Locate the cell with the specified text and output its [X, Y] center coordinate. 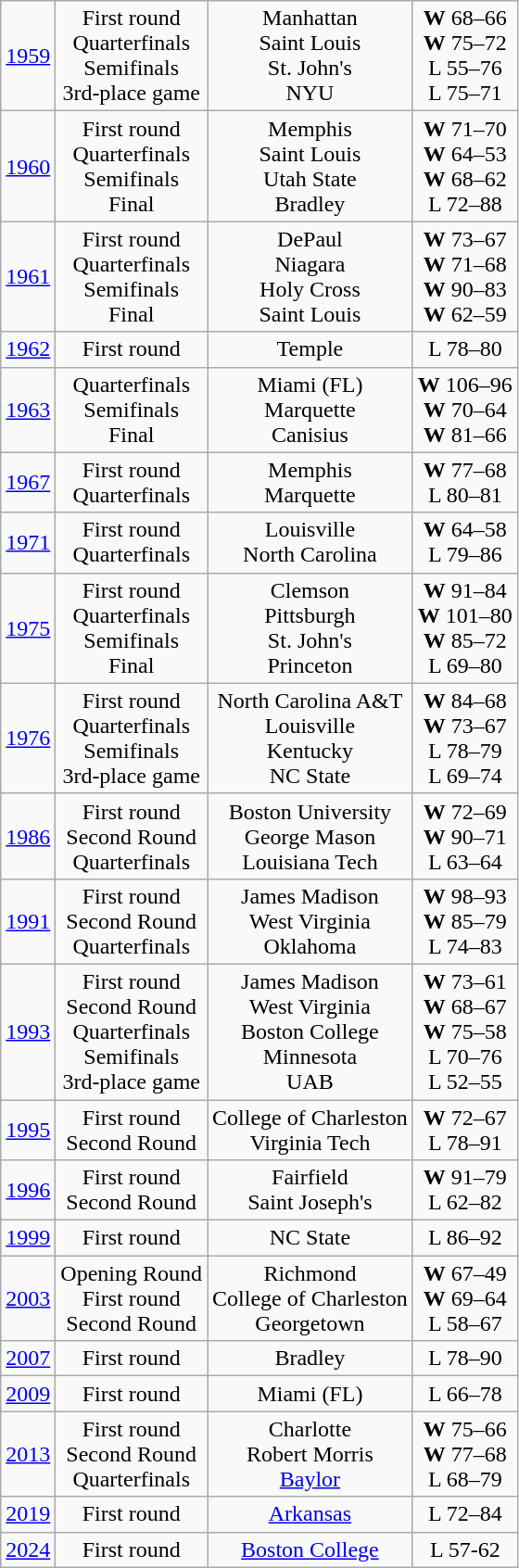
MemphisSaint LouisUtah StateBradley [310, 167]
Arkansas [310, 1514]
1991 [28, 921]
Bradley [310, 1359]
James MadisonWest VirginiaBoston CollegeMinnesotaUAB [310, 1031]
2007 [28, 1359]
1967 [28, 482]
L 66–78 [465, 1394]
1963 [28, 410]
L 78–80 [465, 349]
Temple [310, 349]
1962 [28, 349]
W 67–49W 69–64L 58–67 [465, 1298]
Miami (FL)MarquetteCanisius [310, 410]
James MadisonWest VirginiaOklahoma [310, 921]
1986 [28, 836]
2024 [28, 1549]
First roundSecond RoundQuarterfinalsSemifinals3rd-place game [132, 1031]
North Carolina A&TLouisvilleKentuckyNC State [310, 738]
FairfieldSaint Joseph's [310, 1190]
1960 [28, 167]
1976 [28, 738]
ManhattanSaint LouisSt. John'sNYU [310, 56]
1961 [28, 276]
Boston UniversityGeorge MasonLouisiana Tech [310, 836]
W 91–84W 101–80W 85–72L 69–80 [465, 628]
LouisvilleNorth Carolina [310, 543]
W 106–96W 70–64W 81–66 [465, 410]
W 73–61W 68–67W 75–58L 70–76L 52–55 [465, 1031]
W 72–67L 78–91 [465, 1129]
W 73–67W 71–68W 90–83W 62–59 [465, 276]
W 91–79L 62–82 [465, 1190]
L 72–84 [465, 1514]
W 75–66W 77–68L 68–79 [465, 1454]
1975 [28, 628]
W 77–68L 80–81 [465, 482]
ClemsonPittsburghSt. John'sPrinceton [310, 628]
1971 [28, 543]
1996 [28, 1190]
W 71–70W 64–53W 68–62L 72–88 [465, 167]
W 98–93W 85–79L 74–83 [465, 921]
College of CharlestonVirginia Tech [310, 1129]
W 68–66W 75–72L 55–76L 75–71 [465, 56]
DePaulNiagaraHoly CrossSaint Louis [310, 276]
2013 [28, 1454]
1959 [28, 56]
Miami (FL) [310, 1394]
L 86–92 [465, 1238]
W 72–69W 90–71L 63–64 [465, 836]
W 64–58L 79–86 [465, 543]
2019 [28, 1514]
1995 [28, 1129]
RichmondCollege of CharlestonGeorgetown [310, 1298]
CharlotteRobert MorrisBaylor [310, 1454]
MemphisMarquette [310, 482]
W 84–68W 73–67L 78–79L 69–74 [465, 738]
1999 [28, 1238]
L 57-62 [465, 1549]
Opening RoundFirst roundSecond Round [132, 1298]
2003 [28, 1298]
2009 [28, 1394]
Boston College [310, 1549]
QuarterfinalsSemifinalsFinal [132, 410]
L 78–90 [465, 1359]
1993 [28, 1031]
NC State [310, 1238]
